Return the (x, y) coordinate for the center point of the cell that contains the specified text.  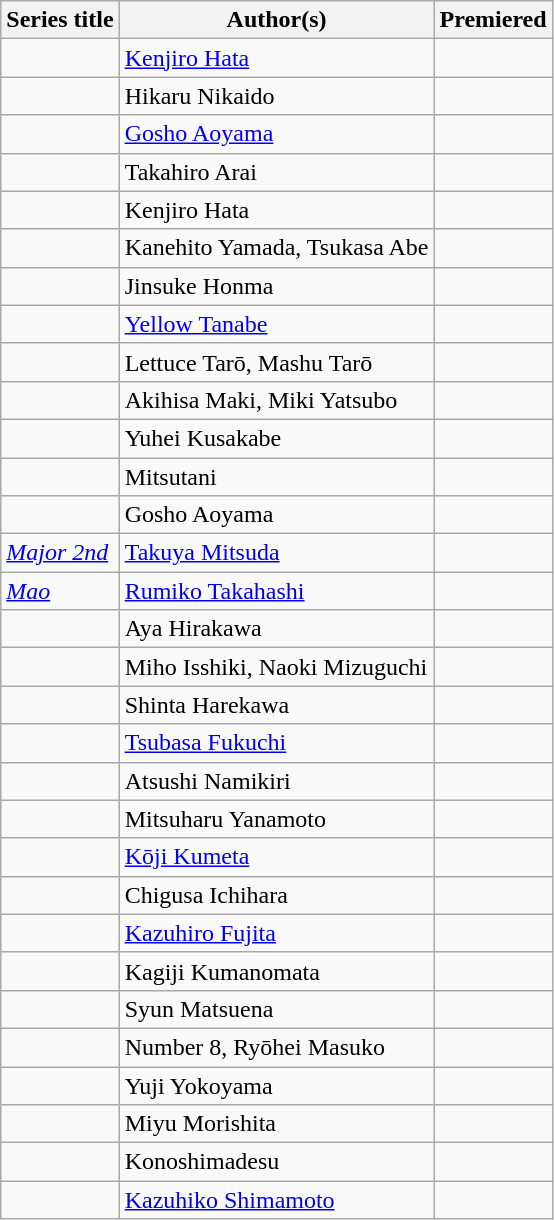
Kazuhiro Fujita (276, 933)
Yellow Tanabe (276, 324)
Rumiko Takahashi (276, 591)
Chigusa Ichihara (276, 895)
Kagiji Kumanomata (276, 971)
Number 8, Ryōhei Masuko (276, 1047)
Series title (60, 20)
Mitsuharu Yanamoto (276, 819)
Mao (60, 591)
Atsushi Namikiri (276, 781)
Mitsutani (276, 477)
Hikaru Nikaido (276, 96)
Major 2nd (60, 553)
Author(s) (276, 20)
Konoshimadesu (276, 1162)
Yuji Yokoyama (276, 1085)
Jinsuke Honma (276, 286)
Tsubasa Fukuchi (276, 743)
Akihisa Maki, Miki Yatsubo (276, 400)
Takahiro Arai (276, 172)
Shinta Harekawa (276, 705)
Yuhei Kusakabe (276, 438)
Kōji Kumeta (276, 857)
Aya Hirakawa (276, 629)
Kazuhiko Shimamoto (276, 1200)
Kanehito Yamada, Tsukasa Abe (276, 248)
Syun Matsuena (276, 1009)
Lettuce Tarō, Mashu Tarō (276, 362)
Premiered (493, 20)
Takuya Mitsuda (276, 553)
Miho Isshiki, Naoki Mizuguchi (276, 667)
Miyu Morishita (276, 1124)
